Search for the cell housing the specified text and yield its [X, Y] center coordinate. 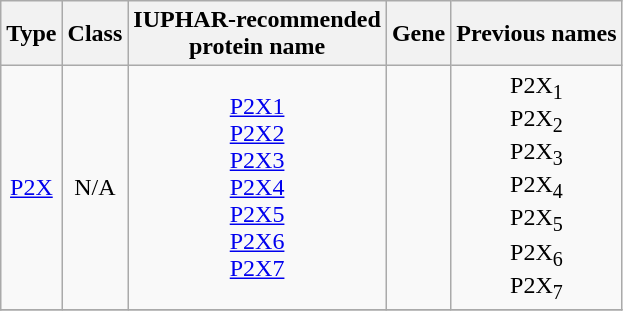
Gene [418, 34]
P2X [32, 188]
Previous names [536, 34]
IUPHAR-recommended protein name [258, 34]
Class [95, 34]
Type [32, 34]
N/A [95, 188]
